Capture the cell that displays the provided text and extract its [X, Y] central coordinate. 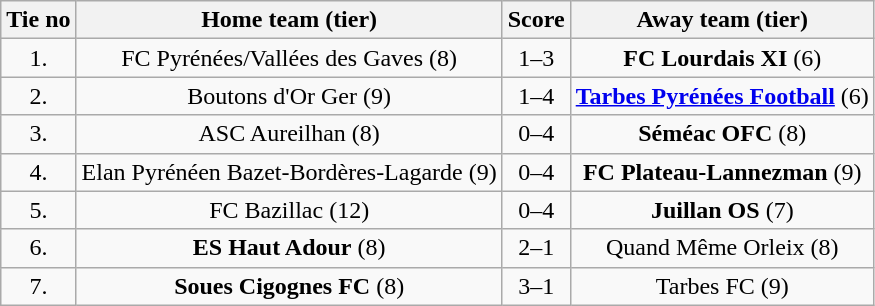
Soues Cigognes FC (8) [289, 286]
Tie no [38, 20]
Quand Même Orleix (8) [722, 248]
2–1 [536, 248]
ES Haut Adour (8) [289, 248]
3. [38, 134]
1–4 [536, 96]
5. [38, 210]
Score [536, 20]
Home team (tier) [289, 20]
Séméac OFC (8) [722, 134]
ASC Aureilhan (8) [289, 134]
Boutons d'Or Ger (9) [289, 96]
2. [38, 96]
1. [38, 58]
FC Plateau-Lannezman (9) [722, 172]
6. [38, 248]
Tarbes Pyrénées Football (6) [722, 96]
7. [38, 286]
Away team (tier) [722, 20]
Juillan OS (7) [722, 210]
FC Lourdais XI (6) [722, 58]
FC Bazillac (12) [289, 210]
4. [38, 172]
FC Pyrénées/Vallées des Gaves (8) [289, 58]
1–3 [536, 58]
Tarbes FC (9) [722, 286]
3–1 [536, 286]
Elan Pyrénéen Bazet-Bordères-Lagarde (9) [289, 172]
